Locate the cell with the specified text and output its [X, Y] center coordinate. 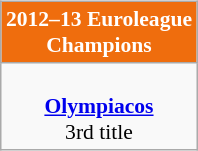
Olympiacos3rd title [99, 106]
2012–13 Euroleague Champions [99, 32]
